Capture the cell that displays the provided text and extract its [x, y] central coordinate. 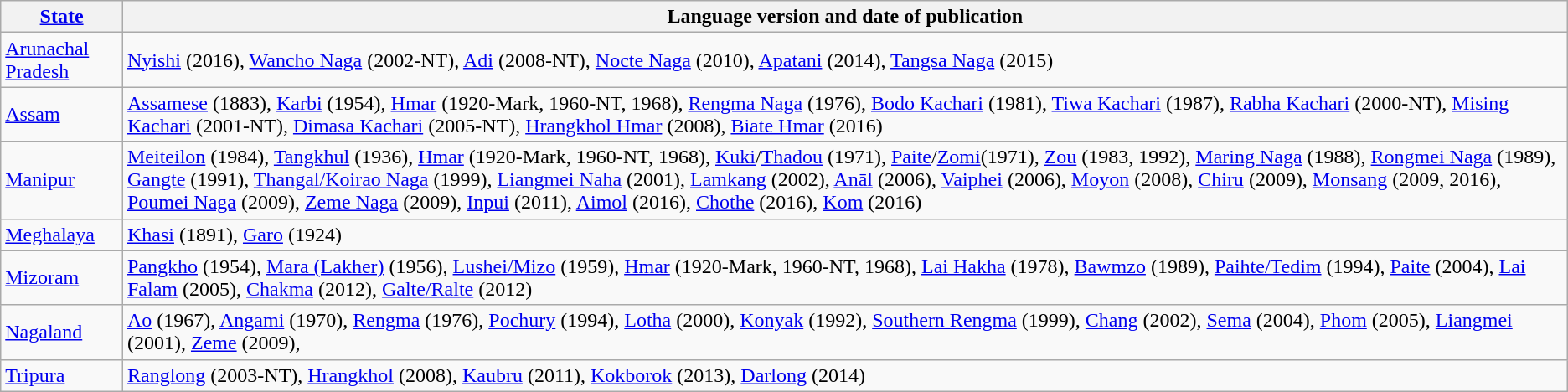
Nyishi (2016), Wancho Naga (2002-NT), Adi (2008-NT), Nocte Naga (2010), Apatani (2014), Tangsa Naga (2015) [844, 60]
State [62, 17]
Mizoram [62, 278]
Assam [62, 114]
Khasi (1891), Garo (1924) [844, 235]
Arunachal Pradesh [62, 60]
Manipur [62, 180]
Language version and date of publication [844, 17]
Meghalaya [62, 235]
Tripura [62, 375]
Ranglong (2003-NT), Hrangkhol (2008), Kaubru (2011), Kokborok (2013), Darlong (2014) [844, 375]
Nagaland [62, 332]
